Pinpoint the cell where the given text exists, returning its [x, y] midpoint coordinate. 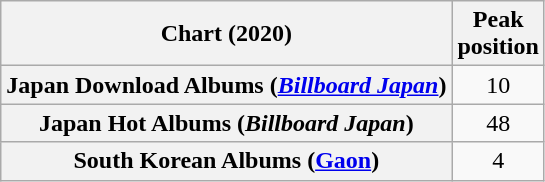
48 [498, 123]
Japan Hot Albums (Billboard Japan) [226, 123]
South Korean Albums (Gaon) [226, 161]
Japan Download Albums (Billboard Japan) [226, 85]
Peakposition [498, 34]
10 [498, 85]
4 [498, 161]
Chart (2020) [226, 34]
